Pinpoint the cell where the given text exists, returning its (x, y) midpoint coordinate. 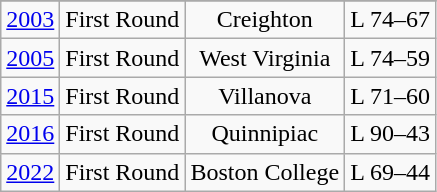
2003 (30, 20)
West Virginia (265, 58)
L 71–60 (390, 96)
Creighton (265, 20)
L 90–43 (390, 134)
Villanova (265, 96)
L 74–67 (390, 20)
2015 (30, 96)
L 69–44 (390, 172)
L 74–59 (390, 58)
2022 (30, 172)
Quinnipiac (265, 134)
2005 (30, 58)
Boston College (265, 172)
2016 (30, 134)
